Provide the (x, y) coordinate of the cell's center where the given text is located.  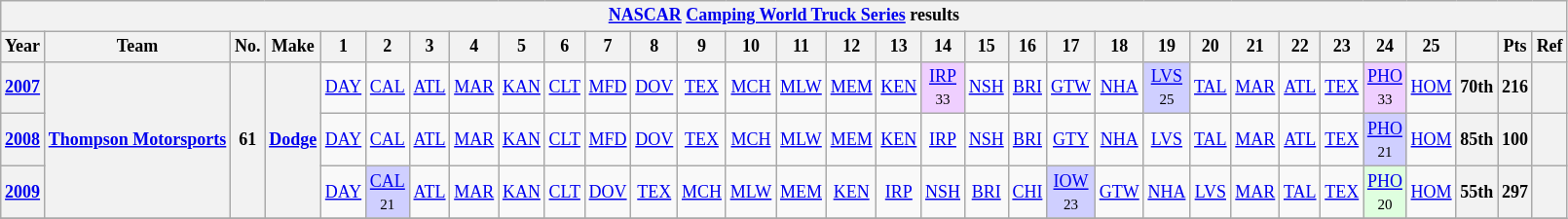
11 (802, 47)
100 (1515, 140)
PHO20 (1385, 192)
70th (1476, 88)
PHO33 (1385, 88)
8 (654, 47)
21 (1255, 47)
Team (136, 47)
9 (702, 47)
IRP33 (943, 88)
2007 (23, 88)
2009 (23, 192)
23 (1342, 47)
6 (565, 47)
Pts (1515, 47)
CHI (1027, 192)
13 (899, 47)
Year (23, 47)
1 (343, 47)
19 (1167, 47)
55th (1476, 192)
85th (1476, 140)
18 (1119, 47)
GTY (1071, 140)
Dodge (293, 140)
2 (388, 47)
4 (474, 47)
7 (608, 47)
12 (851, 47)
20 (1211, 47)
LVS25 (1167, 88)
PHO21 (1385, 140)
NASCAR Camping World Truck Series results (784, 16)
297 (1515, 192)
61 (247, 140)
Make (293, 47)
14 (943, 47)
24 (1385, 47)
5 (522, 47)
2008 (23, 140)
No. (247, 47)
16 (1027, 47)
Ref (1549, 47)
15 (986, 47)
Thompson Motorsports (136, 140)
17 (1071, 47)
216 (1515, 88)
3 (429, 47)
22 (1300, 47)
10 (750, 47)
25 (1432, 47)
IOW23 (1071, 192)
CAL21 (388, 192)
